For the text-containing cell, return its midpoint in [X, Y] coordinate format. 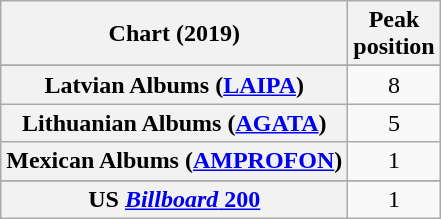
Chart (2019) [174, 34]
Peakposition [394, 34]
8 [394, 85]
US Billboard 200 [174, 199]
5 [394, 123]
Latvian Albums (LAIPA) [174, 85]
Mexican Albums (AMPROFON) [174, 161]
Lithuanian Albums (AGATA) [174, 123]
